Find where the given text appears and provide that cell's center as (x, y) coordinate. 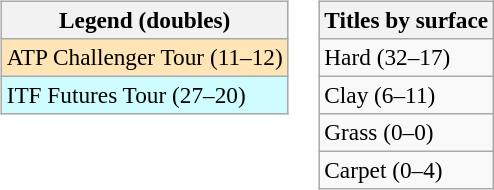
ITF Futures Tour (27–20) (144, 95)
Grass (0–0) (406, 133)
Hard (32–17) (406, 57)
ATP Challenger Tour (11–12) (144, 57)
Titles by surface (406, 20)
Clay (6–11) (406, 95)
Carpet (0–4) (406, 171)
Legend (doubles) (144, 20)
